Pinpoint the cell where the given text exists, returning its [x, y] midpoint coordinate. 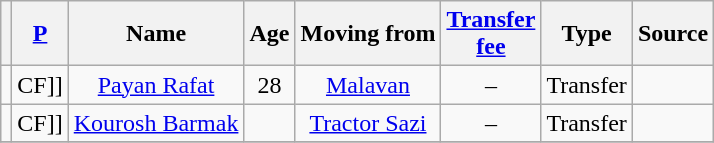
Tractor Sazi [368, 123]
Payan Rafat [156, 85]
Transferfee [491, 34]
Age [270, 34]
Moving from [368, 34]
P [40, 34]
Kourosh Barmak [156, 123]
Name [156, 34]
28 [270, 85]
Malavan [368, 85]
Source [672, 34]
Type [587, 34]
